For the text-containing cell, return its midpoint in (X, Y) coordinate format. 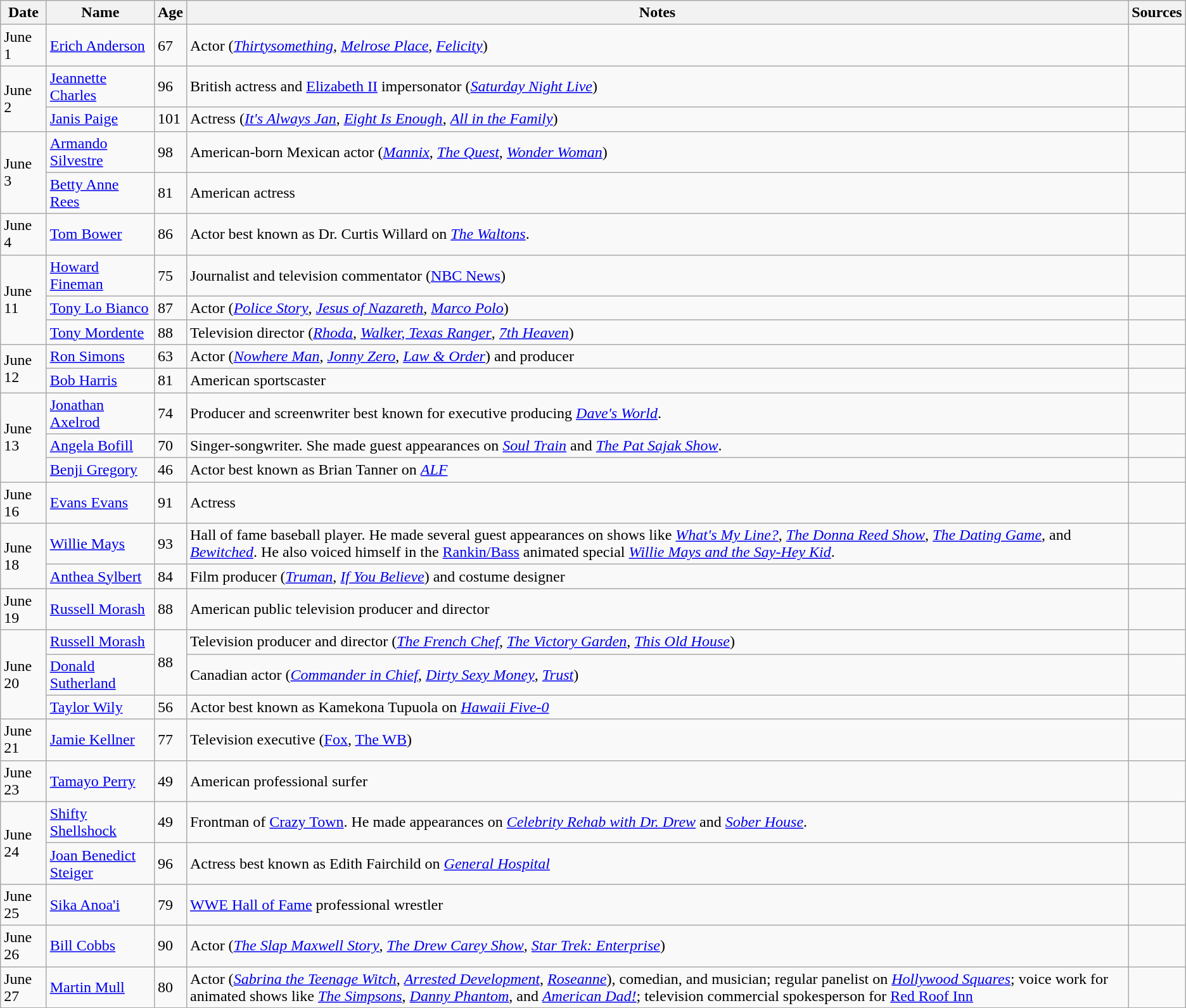
46 (170, 470)
Actor (The Slap Maxwell Story, The Drew Carey Show, Star Trek: Enterprise) (657, 945)
63 (170, 356)
Date (23, 13)
56 (170, 707)
June 11 (23, 299)
Taylor Wily (100, 707)
Canadian actor (Commander in Chief, Dirty Sexy Money, Trust) (657, 674)
June 20 (23, 674)
Sources (1157, 13)
90 (170, 945)
June 25 (23, 905)
87 (170, 308)
Joan Benedict Steiger (100, 863)
June 13 (23, 437)
Actress best known as Edith Fairchild on General Hospital (657, 863)
Sika Anoa'i (100, 905)
Actor best known as Kamekona Tupuola on Hawaii Five-0 (657, 707)
Tony Lo Bianco (100, 308)
Actor (Police Story, Jesus of Nazareth, Marco Polo) (657, 308)
Armando Silvestre (100, 152)
June 16 (23, 503)
98 (170, 152)
American-born Mexican actor (Mannix, The Quest, Wonder Woman) (657, 152)
Age (170, 13)
Name (100, 13)
84 (170, 577)
91 (170, 503)
Tony Mordente (100, 332)
Actress (657, 503)
Bill Cobbs (100, 945)
Martin Mull (100, 987)
American sportscaster (657, 380)
June 2 (23, 99)
Actor best known as Brian Tanner on ALF (657, 470)
Jeannette Charles (100, 86)
74 (170, 413)
Actor (Nowhere Man, Jonny Zero, Law & Order) and producer (657, 356)
Actor best known as Dr. Curtis Willard on The Waltons. (657, 234)
June 1 (23, 46)
Ron Simons (100, 356)
June 12 (23, 368)
Producer and screenwriter best known for executive producing Dave's World. (657, 413)
American public television producer and director (657, 609)
Evans Evans (100, 503)
Erich Anderson (100, 46)
WWE Hall of Fame professional wrestler (657, 905)
80 (170, 987)
June 26 (23, 945)
Frontman of Crazy Town. He made appearances on Celebrity Rehab with Dr. Drew and Sober House. (657, 822)
Bob Harris (100, 380)
June 4 (23, 234)
Shifty Shellshock (100, 822)
Actor (Thirtysomething, Melrose Place, Felicity) (657, 46)
86 (170, 234)
Angela Bofill (100, 446)
70 (170, 446)
Television producer and director (The French Chef, The Victory Garden, This Old House) (657, 642)
77 (170, 740)
75 (170, 275)
79 (170, 905)
June 18 (23, 556)
Betty Anne Rees (100, 193)
Television executive (Fox, The WB) (657, 740)
June 24 (23, 843)
June 23 (23, 781)
Donald Sutherland (100, 674)
Tom Bower (100, 234)
British actress and Elizabeth II impersonator (Saturday Night Live) (657, 86)
67 (170, 46)
American professional surfer (657, 781)
Notes (657, 13)
93 (170, 544)
Tamayo Perry (100, 781)
Janis Paige (100, 119)
Jamie Kellner (100, 740)
Film producer (Truman, If You Believe) and costume designer (657, 577)
June 27 (23, 987)
Howard Fineman (100, 275)
101 (170, 119)
Television director (Rhoda, Walker, Texas Ranger, 7th Heaven) (657, 332)
June 21 (23, 740)
American actress (657, 193)
Singer-songwriter. She made guest appearances on Soul Train and The Pat Sajak Show. (657, 446)
Jonathan Axelrod (100, 413)
June 19 (23, 609)
Willie Mays (100, 544)
Anthea Sylbert (100, 577)
Journalist and television commentator (NBC News) (657, 275)
Benji Gregory (100, 470)
Actress (It's Always Jan, Eight Is Enough, All in the Family) (657, 119)
June 3 (23, 172)
